Locate the cell with the specified text and output its [x, y] center coordinate. 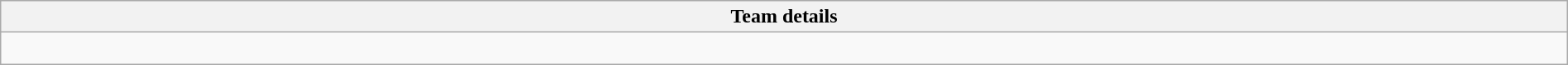
Team details [784, 17]
